Pinpoint the cell where the given text exists, returning its [x, y] midpoint coordinate. 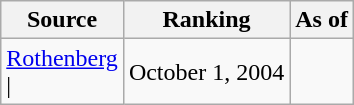
Source [62, 20]
Ranking [206, 20]
Rothenberg| [62, 72]
October 1, 2004 [206, 72]
As of [322, 20]
